For the text-containing cell, return its midpoint in [X, Y] coordinate format. 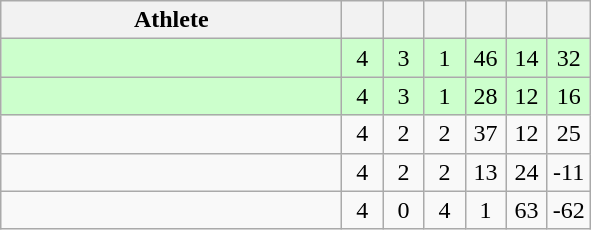
Athlete [172, 20]
14 [526, 58]
0 [404, 210]
32 [568, 58]
16 [568, 96]
28 [486, 96]
46 [486, 58]
13 [486, 172]
37 [486, 134]
-11 [568, 172]
24 [526, 172]
25 [568, 134]
63 [526, 210]
-62 [568, 210]
